Search for the cell housing the specified text and yield its [x, y] center coordinate. 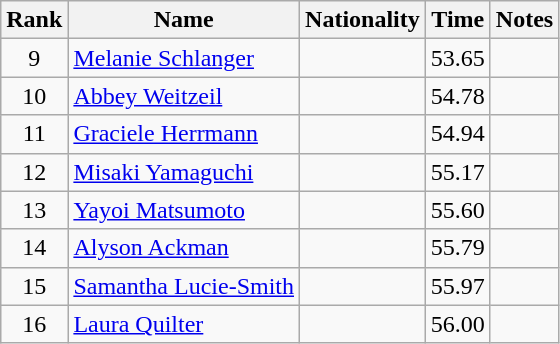
56.00 [458, 324]
Melanie Schlanger [184, 58]
55.79 [458, 248]
16 [34, 324]
15 [34, 286]
Laura Quilter [184, 324]
Notes [524, 20]
Samantha Lucie-Smith [184, 286]
53.65 [458, 58]
Misaki Yamaguchi [184, 172]
Yayoi Matsumoto [184, 210]
55.97 [458, 286]
14 [34, 248]
Name [184, 20]
54.94 [458, 134]
54.78 [458, 96]
11 [34, 134]
12 [34, 172]
9 [34, 58]
Abbey Weitzeil [184, 96]
Nationality [363, 20]
Graciele Herrmann [184, 134]
55.60 [458, 210]
Time [458, 20]
Rank [34, 20]
13 [34, 210]
Alyson Ackman [184, 248]
55.17 [458, 172]
10 [34, 96]
